Determine the [X, Y] coordinate at the center of the cell enclosing the given text.  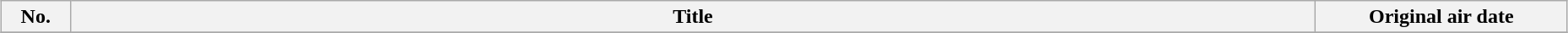
No. [35, 17]
Original air date [1441, 17]
Title [693, 17]
